Identify which cell holds the provided text, then report its (X, Y) central coordinate. 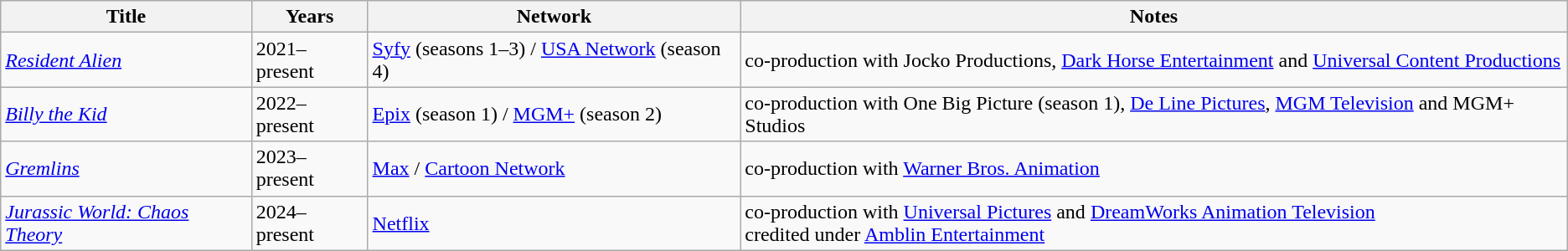
2022–present (310, 114)
Syfy (seasons 1–3) / USA Network (season 4) (554, 60)
2021–present (310, 60)
Epix (season 1) / MGM+ (season 2) (554, 114)
co-production with Warner Bros. Animation (1154, 169)
2023–present (310, 169)
co-production with One Big Picture (season 1), De Line Pictures, MGM Television and MGM+ Studios (1154, 114)
2024–present (310, 223)
co-production with Jocko Productions, Dark Horse Entertainment and Universal Content Productions (1154, 60)
Years (310, 17)
co-production with Universal Pictures and DreamWorks Animation Televisioncredited under Amblin Entertainment (1154, 223)
Network (554, 17)
Gremlins (126, 169)
Notes (1154, 17)
Title (126, 17)
Netflix (554, 223)
Resident Alien (126, 60)
Billy the Kid (126, 114)
Max / Cartoon Network (554, 169)
Jurassic World: Chaos Theory (126, 223)
